From the cell containing the given text, extract its center point as (x, y) coordinate. 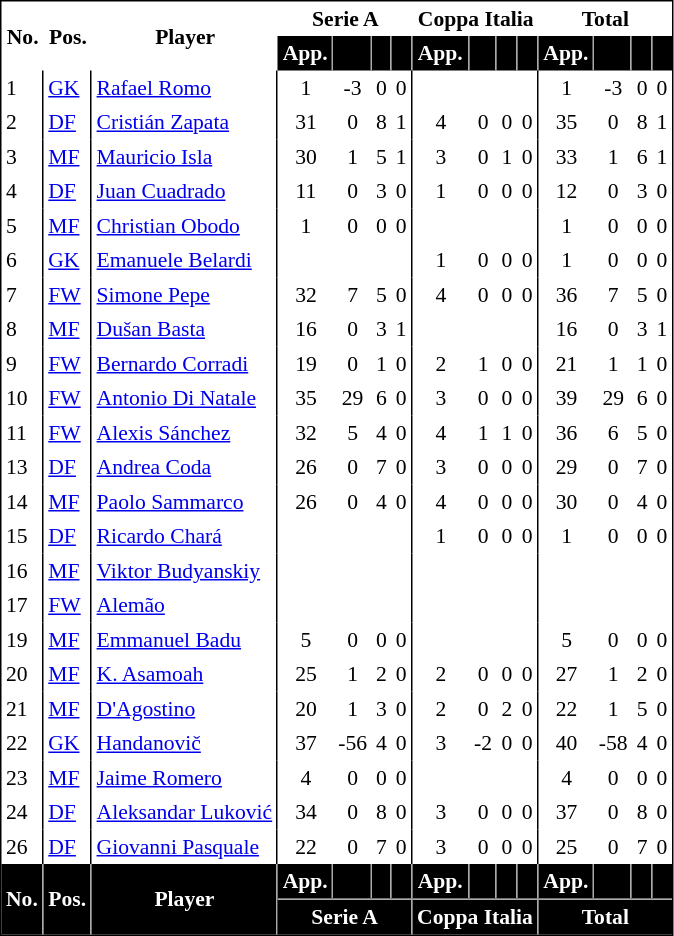
14 (23, 501)
Alexis Sánchez (185, 433)
Bernardo Corradi (185, 363)
10 (23, 398)
15 (23, 536)
40 (567, 743)
K. Asamoah (185, 674)
Handanovič (185, 743)
D'Agostino (185, 709)
Andrea Coda (185, 467)
Juan Cuadrado (185, 191)
34 (306, 812)
Christian Obodo (185, 225)
24 (23, 812)
Jaime Romero (185, 777)
31 (306, 122)
27 (567, 674)
Emanuele Belardi (185, 260)
23 (23, 777)
Mauricio Isla (185, 157)
Rafael Romo (185, 87)
Antonio Di Natale (185, 398)
Cristián Zapata (185, 122)
-56 (353, 743)
Simone Pepe (185, 295)
-2 (483, 743)
Alemão (185, 605)
33 (567, 157)
Dušan Basta (185, 329)
12 (567, 191)
Paolo Sammarco (185, 501)
Ricardo Chará (185, 536)
-58 (613, 743)
13 (23, 467)
Giovanni Pasquale (185, 847)
39 (567, 398)
17 (23, 605)
9 (23, 363)
Aleksandar Luković (185, 812)
Viktor Budyanskiy (185, 571)
Emmanuel Badu (185, 639)
